Return (x, y) of the center of cell containing provided text 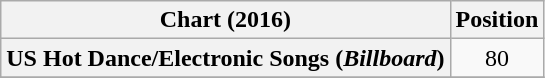
80 (497, 58)
US Hot Dance/Electronic Songs (Billboard) (226, 58)
Chart (2016) (226, 20)
Position (497, 20)
